Locate the cell with the specified text and output its [x, y] center coordinate. 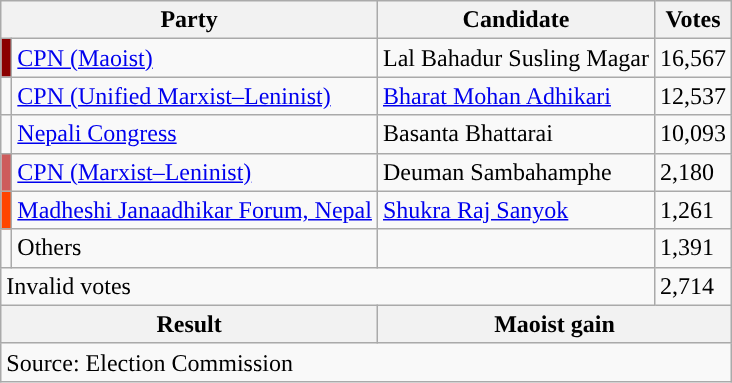
Party [190, 20]
Bharat Mohan Adhikari [516, 96]
Maoist gain [554, 324]
1,391 [692, 248]
1,261 [692, 210]
Nepali Congress [195, 134]
Lal Bahadur Susling Magar [516, 58]
Invalid votes [328, 286]
Result [190, 324]
2,714 [692, 286]
Others [195, 248]
Madheshi Janaadhikar Forum, Nepal [195, 210]
Basanta Bhattarai [516, 134]
Deuman Sambahamphe [516, 172]
Source: Election Commission [366, 362]
12,537 [692, 96]
10,093 [692, 134]
CPN (Marxist–Leninist) [195, 172]
16,567 [692, 58]
CPN (Unified Marxist–Leninist) [195, 96]
Shukra Raj Sanyok [516, 210]
CPN (Maoist) [195, 58]
Votes [692, 20]
Candidate [516, 20]
2,180 [692, 172]
